Detect which cell encompasses the target text, then output its (x, y) center coordinate. 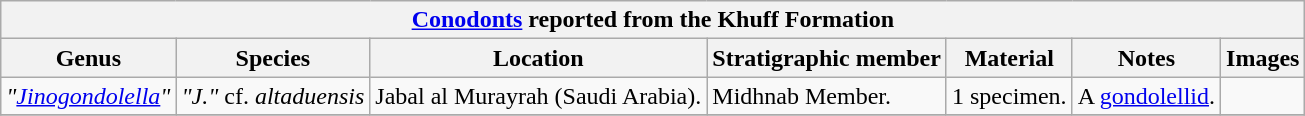
Jabal al Murayrah (Saudi Arabia). (538, 96)
Stratigraphic member (827, 58)
Species (273, 58)
Material (1009, 58)
Location (538, 58)
"Jinogondolella" (88, 96)
Conodonts reported from the Khuff Formation (653, 20)
"J." cf. altaduensis (273, 96)
Genus (88, 58)
Images (1263, 58)
A gondolellid. (1146, 96)
1 specimen. (1009, 96)
Midhnab Member. (827, 96)
Notes (1146, 58)
